Search for the cell housing the specified text and yield its (X, Y) center coordinate. 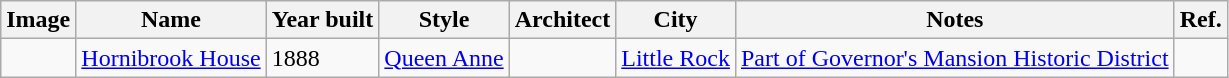
Name (171, 20)
Part of Governor's Mansion Historic District (954, 58)
Notes (954, 20)
Ref. (1200, 20)
Style (444, 20)
City (676, 20)
1888 (322, 58)
Little Rock (676, 58)
Queen Anne (444, 58)
Image (38, 20)
Hornibrook House (171, 58)
Year built (322, 20)
Architect (562, 20)
